For the text-containing cell, return its midpoint in [x, y] coordinate format. 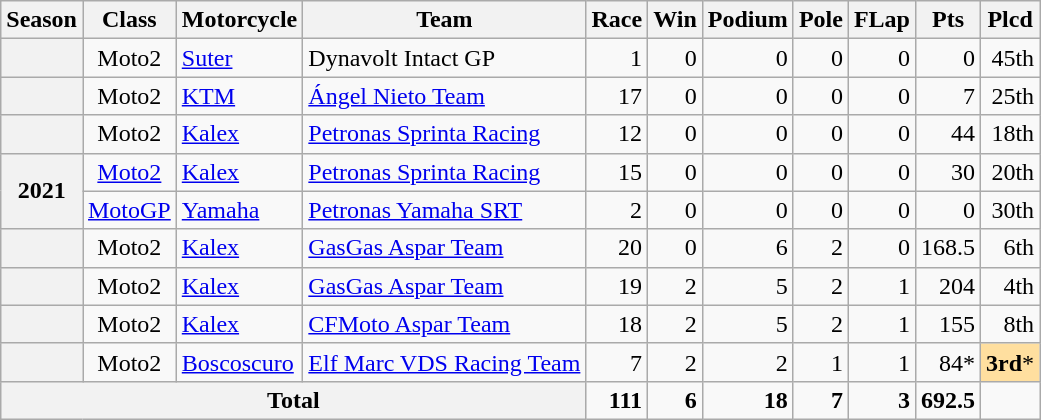
Class [129, 20]
Motorcycle [240, 20]
Boscoscuro [240, 362]
204 [948, 286]
4th [1010, 286]
3 [882, 400]
8th [1010, 324]
3rd* [1010, 362]
Pts [948, 20]
12 [617, 134]
Dynavolt Intact GP [444, 58]
Elf Marc VDS Racing Team [444, 362]
2021 [42, 191]
Total [294, 400]
44 [948, 134]
17 [617, 96]
Win [676, 20]
155 [948, 324]
30th [1010, 210]
84* [948, 362]
Podium [748, 20]
CFMoto Aspar Team [444, 324]
FLap [882, 20]
MotoGP [129, 210]
111 [617, 400]
15 [617, 172]
Petronas Yamaha SRT [444, 210]
168.5 [948, 248]
Plcd [1010, 20]
Ángel Nieto Team [444, 96]
20 [617, 248]
Suter [240, 58]
20th [1010, 172]
6th [1010, 248]
Pole [820, 20]
Race [617, 20]
19 [617, 286]
KTM [240, 96]
Team [444, 20]
Yamaha [240, 210]
30 [948, 172]
45th [1010, 58]
25th [1010, 96]
18th [1010, 134]
Season [42, 20]
692.5 [948, 400]
